Locate the cell with the specified text and output its [x, y] center coordinate. 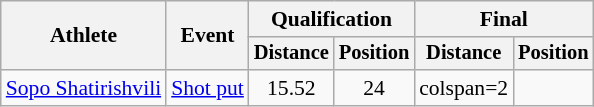
Qualification [332, 19]
colspan=2 [464, 88]
Athlete [84, 36]
Final [504, 19]
24 [374, 88]
15.52 [292, 88]
Shot put [208, 88]
Event [208, 36]
Sopo Shatirishvili [84, 88]
